Locate the cell with the specified text and output its (x, y) center coordinate. 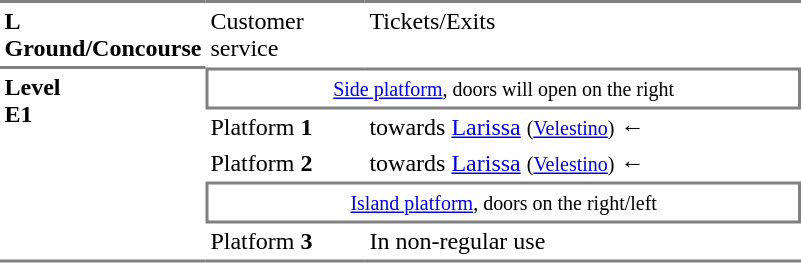
LGround/Concourse (103, 34)
LevelΕ1 (103, 166)
Platform 3 (286, 244)
Platform 1 (286, 128)
Platform 2 (286, 164)
Tickets/Exits (583, 34)
In non-regular use (583, 244)
Customer service (286, 34)
